Capture the cell that displays the provided text and extract its [X, Y] central coordinate. 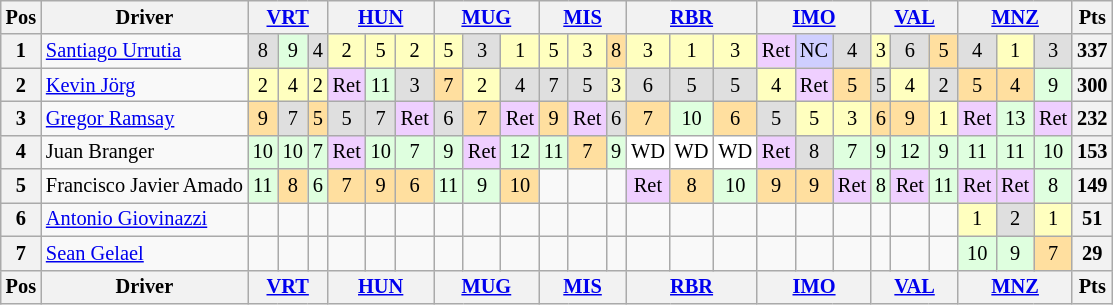
Juan Branger [144, 152]
Francisco Javier Amado [144, 186]
Kevin Jörg [144, 85]
337 [1092, 51]
Santiago Urrutia [144, 51]
29 [1092, 253]
232 [1092, 118]
Gregor Ramsay [144, 118]
300 [1092, 85]
51 [1092, 219]
NC [814, 51]
149 [1092, 186]
13 [1015, 118]
153 [1092, 152]
Sean Gelael [144, 253]
Antonio Giovinazzi [144, 219]
